Find where the given text appears and provide that cell's center as [X, Y] coordinate. 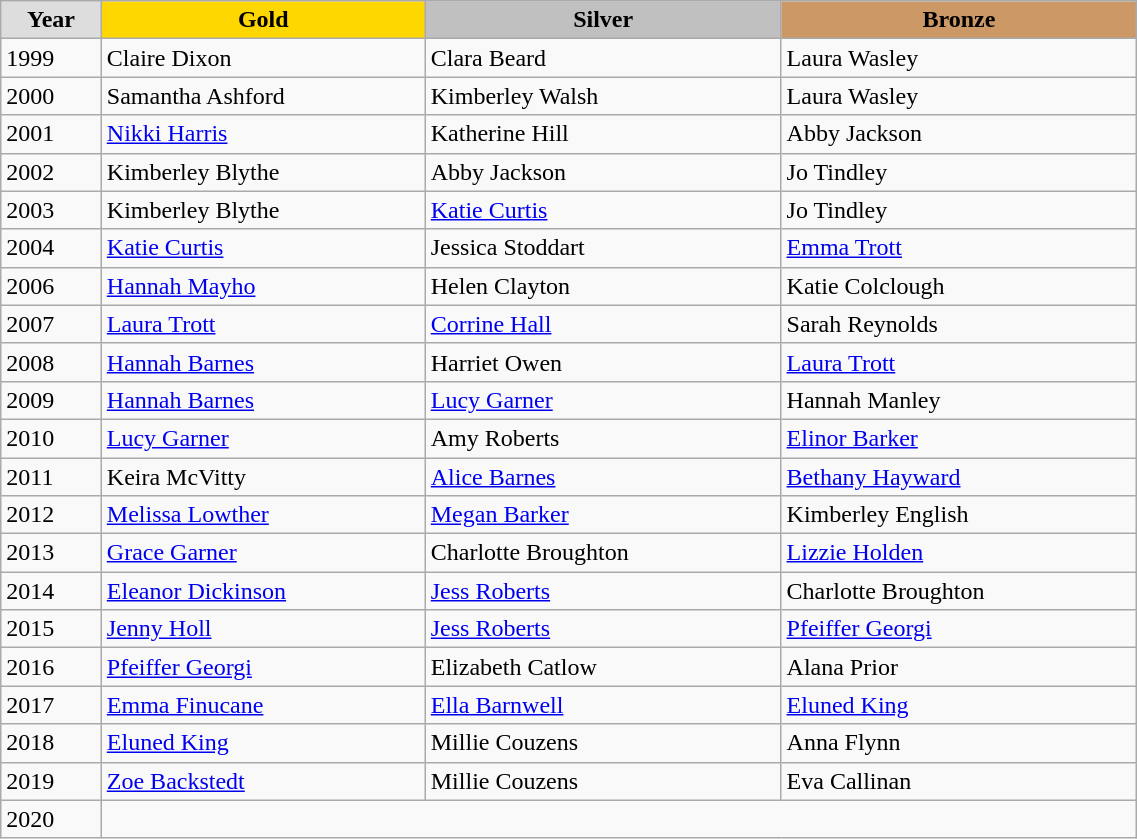
2018 [52, 743]
Alana Prior [959, 667]
2012 [52, 515]
Kimberley English [959, 515]
2016 [52, 667]
2004 [52, 248]
Hannah Manley [959, 400]
Lizzie Holden [959, 553]
2006 [52, 286]
Kimberley Walsh [603, 96]
Emma Finucane [263, 705]
Helen Clayton [603, 286]
2000 [52, 96]
2019 [52, 781]
Emma Trott [959, 248]
2008 [52, 362]
Claire Dixon [263, 58]
Ella Barnwell [603, 705]
2001 [52, 134]
2017 [52, 705]
2011 [52, 477]
Year [52, 20]
Eva Callinan [959, 781]
Grace Garner [263, 553]
2020 [52, 819]
Eleanor Dickinson [263, 591]
Nikki Harris [263, 134]
Corrine Hall [603, 324]
Katie Colclough [959, 286]
2009 [52, 400]
Jenny Holl [263, 629]
2015 [52, 629]
Melissa Lowther [263, 515]
Amy Roberts [603, 438]
2010 [52, 438]
2002 [52, 172]
Harriet Owen [603, 362]
2013 [52, 553]
Bethany Hayward [959, 477]
Elizabeth Catlow [603, 667]
Elinor Barker [959, 438]
Jessica Stoddart [603, 248]
Katherine Hill [603, 134]
Alice Barnes [603, 477]
2003 [52, 210]
Samantha Ashford [263, 96]
Hannah Mayho [263, 286]
Bronze [959, 20]
2007 [52, 324]
Sarah Reynolds [959, 324]
Megan Barker [603, 515]
Silver [603, 20]
Gold [263, 20]
Keira McVitty [263, 477]
Clara Beard [603, 58]
Zoe Backstedt [263, 781]
2014 [52, 591]
1999 [52, 58]
Anna Flynn [959, 743]
